Identify which cell holds the provided text, then report its [X, Y] central coordinate. 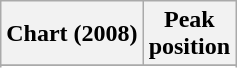
Peak position [189, 34]
Chart (2008) [72, 34]
